Output the (x, y) coordinate of the center of the cell containing the given text.  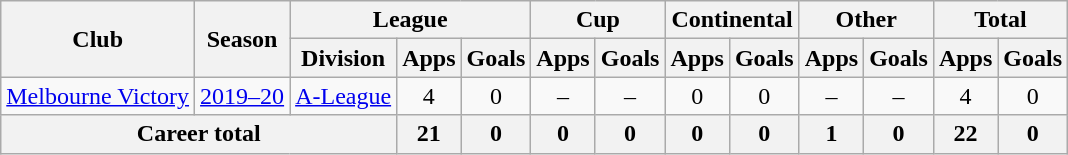
League (410, 20)
A-League (344, 96)
Continental (732, 20)
Division (344, 58)
1 (831, 134)
Season (242, 39)
2019–20 (242, 96)
Cup (598, 20)
Other (866, 20)
Total (1000, 20)
Club (98, 39)
21 (429, 134)
Melbourne Victory (98, 96)
Career total (199, 134)
22 (965, 134)
